Locate the cell with the specified text and output its (X, Y) center coordinate. 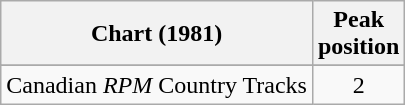
Chart (1981) (157, 34)
Peakposition (358, 34)
Canadian RPM Country Tracks (157, 85)
2 (358, 85)
